Search for the cell housing the specified text and yield its (x, y) center coordinate. 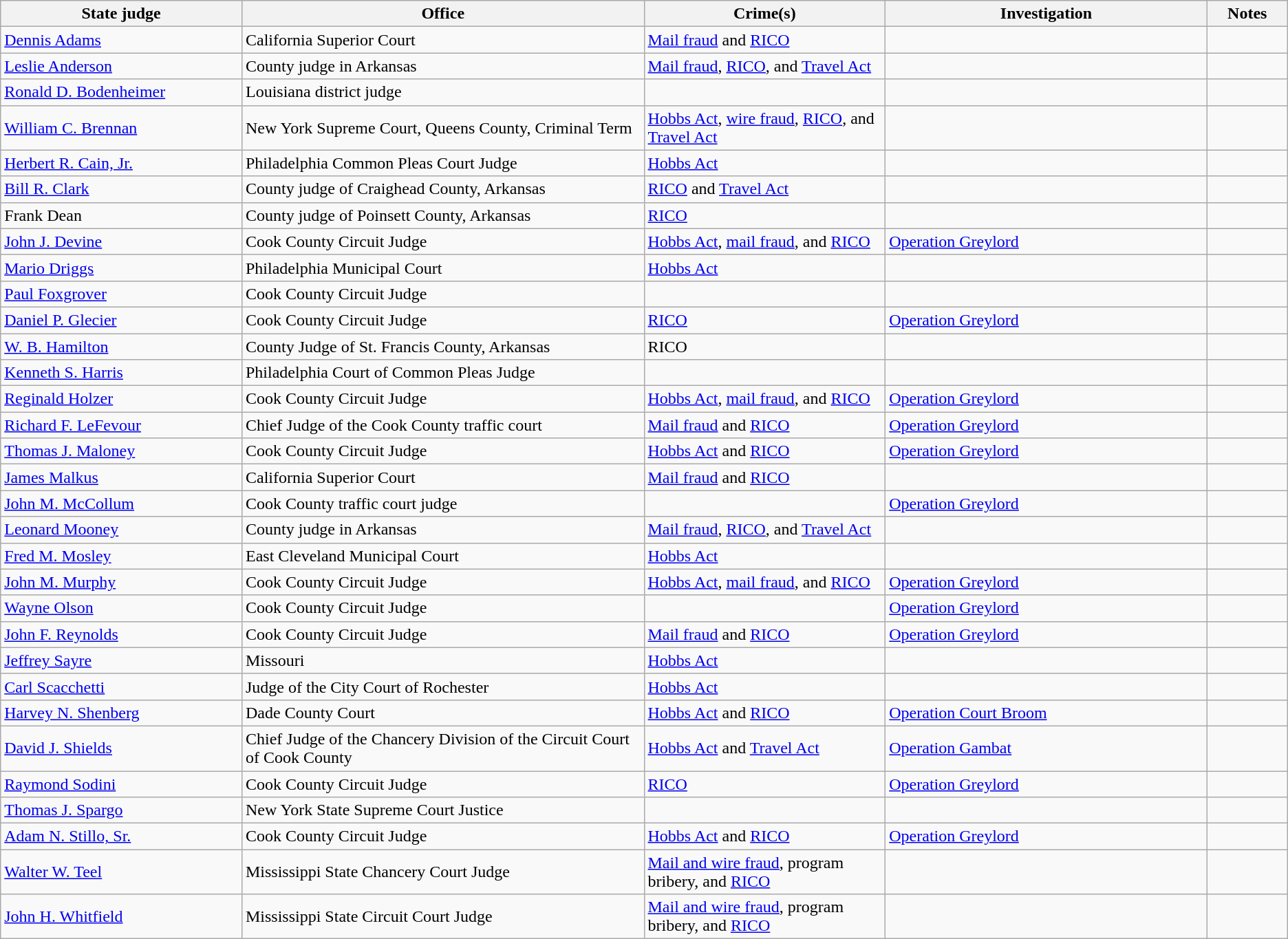
Richard F. LeFevour (121, 425)
Paul Foxgrover (121, 294)
Mario Driggs (121, 268)
Jeffrey Sayre (121, 660)
Mississippi State Chancery Court Judge (443, 872)
Philadelphia Common Pleas Court Judge (443, 163)
Bill R. Clark (121, 189)
Dade County Court (443, 713)
County judge of Poinsett County, Arkansas (443, 215)
Wayne Olson (121, 608)
James Malkus (121, 477)
Ronald D. Bodenheimer (121, 92)
Hobbs Act and Travel Act (765, 748)
RICO and Travel Act (765, 189)
Fred M. Mosley (121, 556)
State judge (121, 14)
John M. McCollum (121, 504)
Dennis Adams (121, 40)
Notes (1247, 14)
Herbert R. Cain, Jr. (121, 163)
Thomas J. Spargo (121, 810)
County Judge of St. Francis County, Arkansas (443, 346)
Office (443, 14)
David J. Shields (121, 748)
Philadelphia Municipal Court (443, 268)
Kenneth S. Harris (121, 373)
John M. Murphy (121, 582)
East Cleveland Municipal Court (443, 556)
Raymond Sodini (121, 784)
W. B. Hamilton (121, 346)
Carl Scacchetti (121, 687)
Mississippi State Circuit Court Judge (443, 916)
Leslie Anderson (121, 66)
Leonard Mooney (121, 530)
Daniel P. Glecier (121, 320)
New York State Supreme Court Justice (443, 810)
Cook County traffic court judge (443, 504)
Harvey N. Shenberg (121, 713)
New York Supreme Court, Queens County, Criminal Term (443, 128)
William C. Brennan (121, 128)
Thomas J. Maloney (121, 451)
Missouri (443, 660)
County judge of Craighead County, Arkansas (443, 189)
Chief Judge of the Cook County traffic court (443, 425)
Chief Judge of the Chancery Division of the Circuit Court of Cook County (443, 748)
John F. Reynolds (121, 634)
Philadelphia Court of Common Pleas Judge (443, 373)
Investigation (1046, 14)
Hobbs Act, wire fraud, RICO, and Travel Act (765, 128)
Walter W. Teel (121, 872)
Reginald Holzer (121, 399)
John J. Devine (121, 241)
Judge of the City Court of Rochester (443, 687)
Crime(s) (765, 14)
Louisiana district judge (443, 92)
John H. Whitfield (121, 916)
Adam N. Stillo, Sr. (121, 837)
Operation Court Broom (1046, 713)
Frank Dean (121, 215)
Operation Gambat (1046, 748)
